Provide the (X, Y) coordinate of the cell's center where the given text is located.  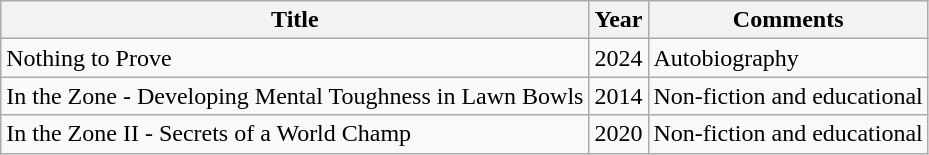
Comments (788, 20)
2024 (618, 58)
Title (295, 20)
In the Zone II - Secrets of a World Champ (295, 134)
2014 (618, 96)
In the Zone - Developing Mental Toughness in Lawn Bowls (295, 96)
Nothing to Prove (295, 58)
2020 (618, 134)
Year (618, 20)
Autobiography (788, 58)
